Determine the (X, Y) coordinate at the center of the cell enclosing the given text.  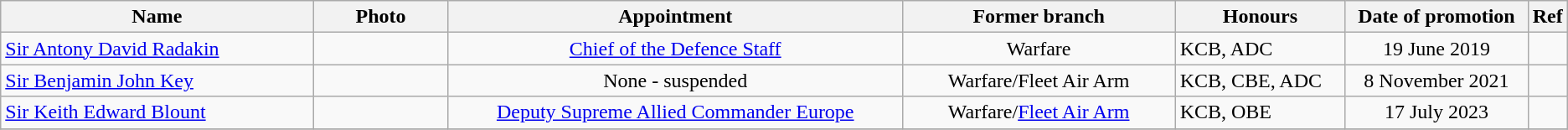
KCB, OBE (1260, 112)
None - suspended (675, 81)
Former branch (1039, 17)
8 November 2021 (1436, 81)
Deputy Supreme Allied Commander Europe (675, 112)
Honours (1260, 17)
KCB, ADC (1260, 49)
Sir Antony David Radakin (157, 49)
Sir Keith Edward Blount (157, 112)
19 June 2019 (1436, 49)
Warfare (1039, 49)
Photo (380, 17)
Chief of the Defence Staff (675, 49)
Ref (1548, 17)
Name (157, 17)
Date of promotion (1436, 17)
Sir Benjamin John Key (157, 81)
17 July 2023 (1436, 112)
Appointment (675, 17)
KCB, CBE, ADC (1260, 81)
